Extract the [x, y] coordinate from the center of the cell holding the provided text.  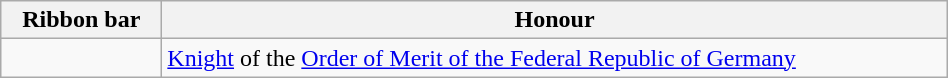
Knight of the Order of Merit of the Federal Republic of Germany [554, 58]
Ribbon bar [82, 20]
Honour [554, 20]
